Locate the cell with the specified text and output its (X, Y) center coordinate. 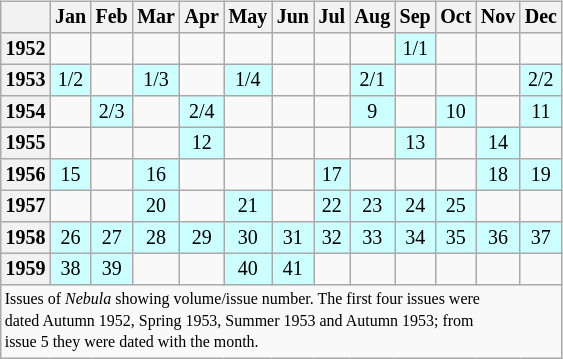
Dec (541, 18)
2/3 (112, 112)
Mar (156, 18)
24 (416, 206)
14 (498, 144)
Sep (416, 18)
21 (248, 206)
9 (372, 112)
1957 (26, 206)
26 (70, 238)
27 (112, 238)
40 (248, 268)
1955 (26, 144)
May (248, 18)
1954 (26, 112)
28 (156, 238)
35 (456, 238)
12 (202, 144)
15 (70, 174)
38 (70, 268)
Apr (202, 18)
18 (498, 174)
1959 (26, 268)
1952 (26, 48)
32 (332, 238)
16 (156, 174)
Nov (498, 18)
Jun (293, 18)
19 (541, 174)
1/2 (70, 80)
1953 (26, 80)
1/4 (248, 80)
34 (416, 238)
1/3 (156, 80)
30 (248, 238)
Oct (456, 18)
22 (332, 206)
13 (416, 144)
Jan (70, 18)
31 (293, 238)
2/1 (372, 80)
Aug (372, 18)
Feb (112, 18)
17 (332, 174)
25 (456, 206)
39 (112, 268)
23 (372, 206)
20 (156, 206)
1956 (26, 174)
Jul (332, 18)
41 (293, 268)
36 (498, 238)
37 (541, 238)
29 (202, 238)
2/2 (541, 80)
1958 (26, 238)
10 (456, 112)
33 (372, 238)
1/1 (416, 48)
11 (541, 112)
2/4 (202, 112)
